Return the [X, Y] coordinate for the center point of the cell that contains the specified text.  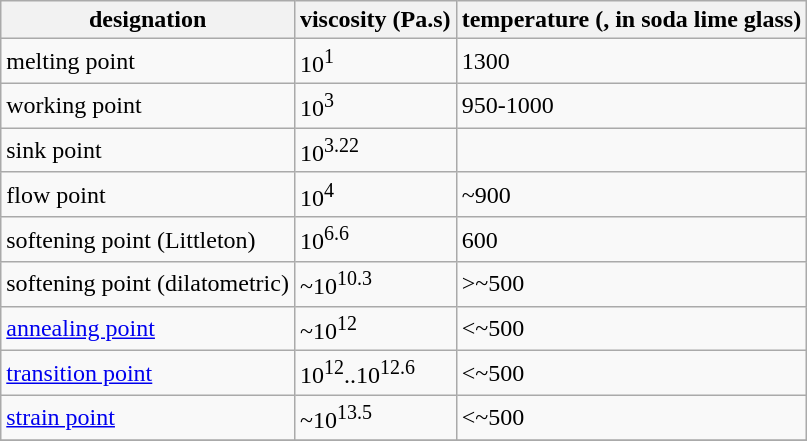
1300 [632, 62]
temperature (, in soda lime glass) [632, 20]
103 [375, 106]
~1010.3 [375, 284]
working point [148, 106]
~900 [632, 194]
600 [632, 240]
950-1000 [632, 106]
~1012 [375, 328]
designation [148, 20]
~1013.5 [375, 418]
101 [375, 62]
sink point [148, 150]
strain point [148, 418]
viscosity (Pa.s) [375, 20]
103.22 [375, 150]
1012..1012.6 [375, 374]
>~500 [632, 284]
transition point [148, 374]
softening point (dilatometric) [148, 284]
flow point [148, 194]
106.6 [375, 240]
softening point (Littleton) [148, 240]
annealing point [148, 328]
104 [375, 194]
melting point [148, 62]
